Locate the cell with the specified text and output its [x, y] center coordinate. 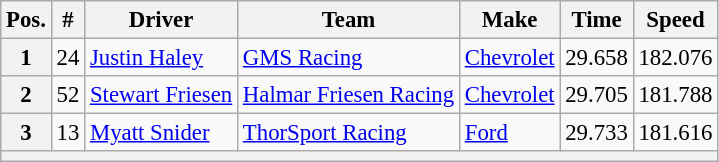
Pos. [26, 20]
Stewart Friesen [162, 95]
182.076 [676, 58]
Myatt Snider [162, 133]
13 [68, 133]
24 [68, 58]
52 [68, 95]
# [68, 20]
Ford [509, 133]
29.705 [596, 95]
Team [349, 20]
ThorSport Racing [349, 133]
Speed [676, 20]
1 [26, 58]
2 [26, 95]
Justin Haley [162, 58]
Time [596, 20]
Make [509, 20]
181.788 [676, 95]
29.733 [596, 133]
181.616 [676, 133]
3 [26, 133]
Halmar Friesen Racing [349, 95]
29.658 [596, 58]
GMS Racing [349, 58]
Driver [162, 20]
